Return the [X, Y] coordinate for the center point of the cell that contains the specified text.  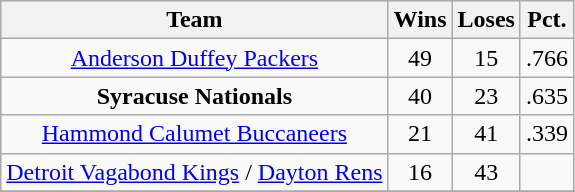
43 [486, 172]
Team [194, 20]
Loses [486, 20]
Wins [420, 20]
49 [420, 58]
.635 [546, 96]
Hammond Calumet Buccaneers [194, 134]
16 [420, 172]
Syracuse Nationals [194, 96]
40 [420, 96]
Detroit Vagabond Kings / Dayton Rens [194, 172]
.766 [546, 58]
23 [486, 96]
15 [486, 58]
.339 [546, 134]
Pct. [546, 20]
41 [486, 134]
Anderson Duffey Packers [194, 58]
21 [420, 134]
